Identify which cell holds the provided text, then report its [x, y] central coordinate. 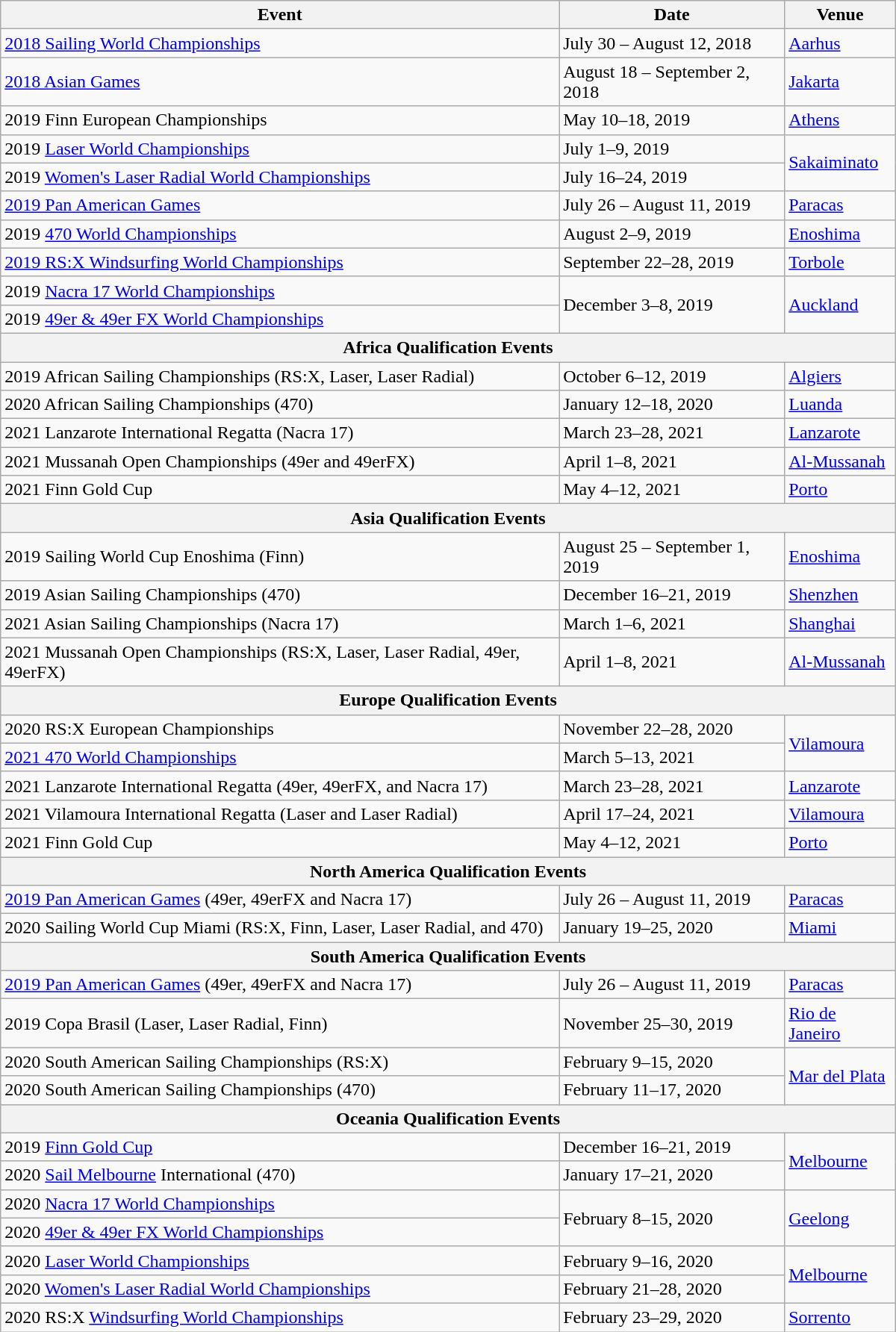
Oceania Qualification Events [448, 1118]
2021 Mussanah Open Championships (49er and 49erFX) [280, 461]
Shenzhen [841, 595]
2019 African Sailing Championships (RS:X, Laser, Laser Radial) [280, 376]
Asia Qualification Events [448, 518]
Jakarta [841, 82]
2019 Sailing World Cup Enoshima (Finn) [280, 557]
2019 Finn Gold Cup [280, 1147]
2020 Sailing World Cup Miami (RS:X, Finn, Laser, Laser Radial, and 470) [280, 928]
July 30 – August 12, 2018 [672, 43]
March 1–6, 2021 [672, 623]
2021 470 World Championships [280, 757]
Luanda [841, 405]
2020 Nacra 17 World Championships [280, 1204]
2019 470 World Championships [280, 234]
May 10–18, 2019 [672, 120]
2020 South American Sailing Championships (RS:X) [280, 1062]
December 3–8, 2019 [672, 305]
Athens [841, 120]
2019 Women's Laser Radial World Championships [280, 177]
2021 Lanzarote International Regatta (49er, 49erFX, and Nacra 17) [280, 785]
Date [672, 15]
Europe Qualification Events [448, 700]
January 17–21, 2020 [672, 1175]
July 1–9, 2019 [672, 149]
2019 49er & 49er FX World Championships [280, 319]
2020 RS:X Windsurfing World Championships [280, 1317]
2019 Laser World Championships [280, 149]
Mar del Plata [841, 1076]
Aarhus [841, 43]
2018 Asian Games [280, 82]
Rio de Janeiro [841, 1023]
February 9–16, 2020 [672, 1260]
Auckland [841, 305]
March 5–13, 2021 [672, 757]
South America Qualification Events [448, 956]
August 2–9, 2019 [672, 234]
January 19–25, 2020 [672, 928]
2020 49er & 49er FX World Championships [280, 1232]
September 22–28, 2019 [672, 262]
November 22–28, 2020 [672, 729]
February 9–15, 2020 [672, 1062]
2021 Lanzarote International Regatta (Nacra 17) [280, 433]
2020 Women's Laser Radial World Championships [280, 1289]
2021 Mussanah Open Championships (RS:X, Laser, Laser Radial, 49er, 49erFX) [280, 662]
2021 Vilamoura International Regatta (Laser and Laser Radial) [280, 814]
Sorrento [841, 1317]
2020 Laser World Championships [280, 1260]
2019 Nacra 17 World Championships [280, 290]
Venue [841, 15]
2018 Sailing World Championships [280, 43]
April 17–24, 2021 [672, 814]
2019 Finn European Championships [280, 120]
August 18 – September 2, 2018 [672, 82]
Shanghai [841, 623]
2021 Asian Sailing Championships (Nacra 17) [280, 623]
Torbole [841, 262]
July 16–24, 2019 [672, 177]
November 25–30, 2019 [672, 1023]
Miami [841, 928]
February 8–15, 2020 [672, 1218]
2020 South American Sailing Championships (470) [280, 1090]
August 25 – September 1, 2019 [672, 557]
2020 Sail Melbourne International (470) [280, 1175]
2020 RS:X European Championships [280, 729]
North America Qualification Events [448, 871]
February 21–28, 2020 [672, 1289]
Sakaiminato [841, 163]
February 11–17, 2020 [672, 1090]
Africa Qualification Events [448, 347]
2019 Pan American Games [280, 205]
2019 Copa Brasil (Laser, Laser Radial, Finn) [280, 1023]
2019 Asian Sailing Championships (470) [280, 595]
January 12–18, 2020 [672, 405]
Event [280, 15]
Geelong [841, 1218]
2019 RS:X Windsurfing World Championships [280, 262]
2020 African Sailing Championships (470) [280, 405]
Algiers [841, 376]
October 6–12, 2019 [672, 376]
February 23–29, 2020 [672, 1317]
